Identify which cell holds the provided text, then report its (x, y) central coordinate. 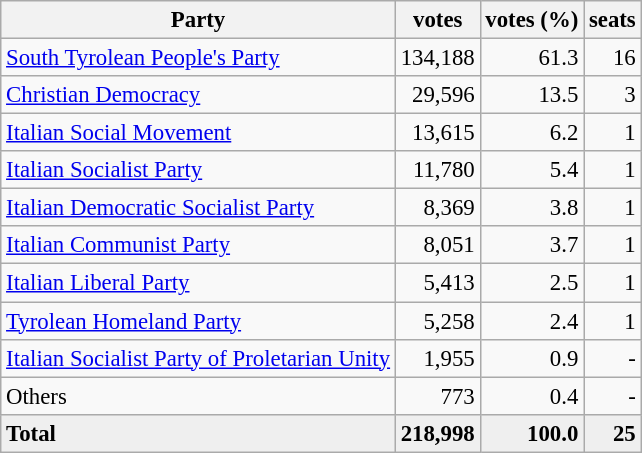
2.5 (532, 283)
134,188 (438, 58)
3.8 (532, 208)
Italian Communist Party (198, 245)
2.4 (532, 321)
3.7 (532, 245)
6.2 (532, 133)
votes (438, 20)
0.9 (532, 358)
773 (438, 396)
Italian Socialist Party (198, 170)
29,596 (438, 95)
8,051 (438, 245)
South Tyrolean People's Party (198, 58)
11,780 (438, 170)
61.3 (532, 58)
Italian Democratic Socialist Party (198, 208)
5,413 (438, 283)
100.0 (532, 433)
seats (612, 20)
Italian Social Movement (198, 133)
Christian Democracy (198, 95)
Total (198, 433)
16 (612, 58)
3 (612, 95)
8,369 (438, 208)
5,258 (438, 321)
13.5 (532, 95)
25 (612, 433)
Italian Liberal Party (198, 283)
0.4 (532, 396)
1,955 (438, 358)
Others (198, 396)
218,998 (438, 433)
votes (%) (532, 20)
Italian Socialist Party of Proletarian Unity (198, 358)
Party (198, 20)
Tyrolean Homeland Party (198, 321)
5.4 (532, 170)
13,615 (438, 133)
